For the text-containing cell, return its midpoint in (X, Y) coordinate format. 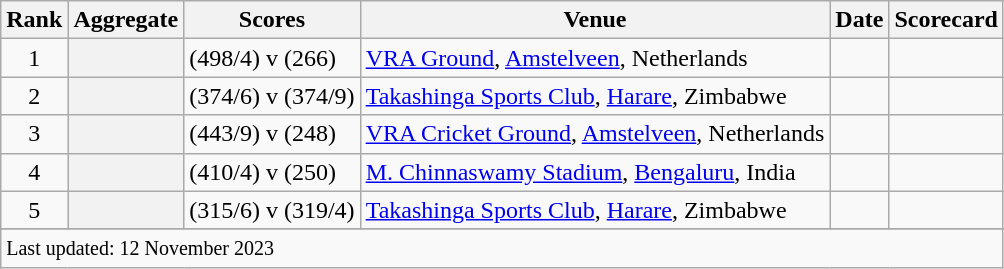
1 (34, 58)
VRA Ground, Amstelveen, Netherlands (595, 58)
(374/6) v (374/9) (272, 96)
(315/6) v (319/4) (272, 210)
VRA Cricket Ground, Amstelveen, Netherlands (595, 134)
Aggregate (126, 20)
2 (34, 96)
Date (860, 20)
5 (34, 210)
3 (34, 134)
Venue (595, 20)
(443/9) v (248) (272, 134)
Rank (34, 20)
M. Chinnaswamy Stadium, Bengaluru, India (595, 172)
Scorecard (946, 20)
Last updated: 12 November 2023 (502, 248)
Scores (272, 20)
4 (34, 172)
(498/4) v (266) (272, 58)
(410/4) v (250) (272, 172)
